Capture the cell that displays the provided text and extract its [x, y] central coordinate. 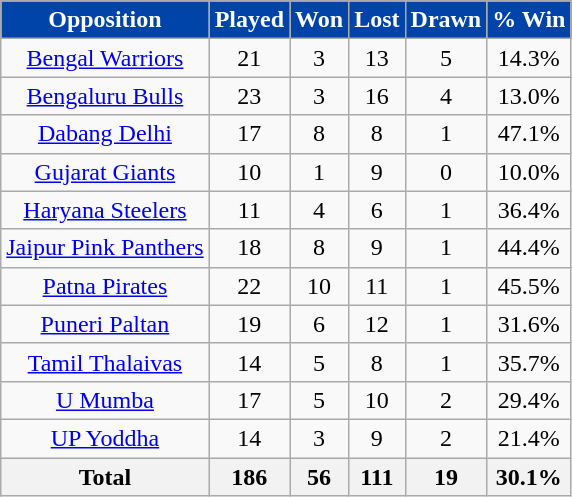
% Win [529, 20]
30.1% [529, 477]
Bengaluru Bulls [105, 96]
Bengal Warriors [105, 58]
Won [320, 20]
Lost [377, 20]
16 [377, 96]
29.4% [529, 400]
35.7% [529, 362]
Opposition [105, 20]
Patna Pirates [105, 286]
21.4% [529, 438]
Played [249, 20]
U Mumba [105, 400]
23 [249, 96]
Tamil Thalaivas [105, 362]
Total [105, 477]
13.0% [529, 96]
56 [320, 477]
Haryana Steelers [105, 210]
21 [249, 58]
18 [249, 248]
13 [377, 58]
12 [377, 324]
Gujarat Giants [105, 172]
47.1% [529, 134]
10.0% [529, 172]
45.5% [529, 286]
186 [249, 477]
Puneri Paltan [105, 324]
Dabang Delhi [105, 134]
36.4% [529, 210]
Drawn [446, 20]
0 [446, 172]
Jaipur Pink Panthers [105, 248]
44.4% [529, 248]
111 [377, 477]
14.3% [529, 58]
UP Yoddha [105, 438]
31.6% [529, 324]
22 [249, 286]
